Pinpoint the cell where the given text exists, returning its (x, y) midpoint coordinate. 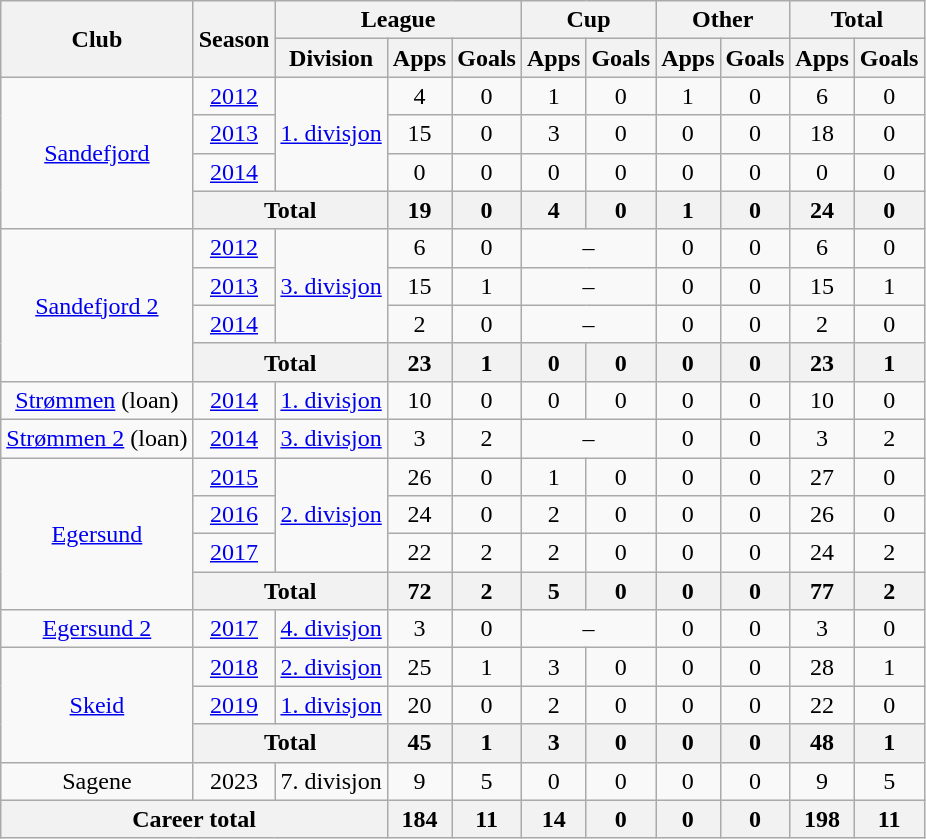
Sagene (97, 781)
Club (97, 39)
4. divisjon (331, 629)
Strømmen (loan) (97, 400)
2016 (234, 515)
Sandefjord (97, 153)
2023 (234, 781)
Cup (588, 20)
25 (419, 667)
18 (822, 134)
Season (234, 39)
28 (822, 667)
20 (419, 705)
Egersund (97, 534)
72 (419, 591)
2019 (234, 705)
Division (331, 58)
Other (723, 20)
45 (419, 743)
77 (822, 591)
19 (419, 210)
Egersund 2 (97, 629)
Career total (194, 819)
48 (822, 743)
Strømmen 2 (loan) (97, 438)
League (398, 20)
27 (822, 477)
198 (822, 819)
Sandefjord 2 (97, 305)
7. divisjon (331, 781)
14 (553, 819)
184 (419, 819)
Skeid (97, 705)
2015 (234, 477)
2018 (234, 667)
